From the cell containing the given text, extract its center point as [X, Y] coordinate. 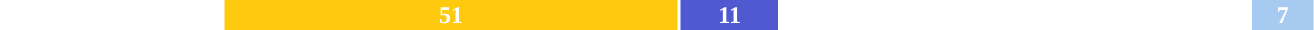
51 [451, 15]
11 [730, 15]
7 [1283, 15]
